Determine the (X, Y) coordinate at the center of the cell enclosing the given text.  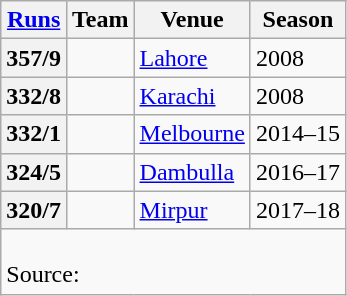
Lahore (192, 58)
2017–18 (298, 210)
357/9 (34, 58)
Mirpur (192, 210)
Dambulla (192, 172)
Runs (34, 20)
332/1 (34, 134)
Melbourne (192, 134)
Source: (174, 262)
2014–15 (298, 134)
320/7 (34, 210)
Karachi (192, 96)
Season (298, 20)
Venue (192, 20)
332/8 (34, 96)
Team (100, 20)
2016–17 (298, 172)
324/5 (34, 172)
